Detect which cell encompasses the target text, then output its (x, y) center coordinate. 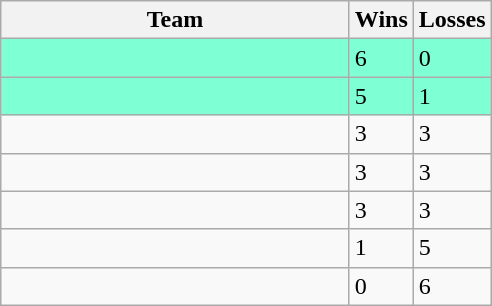
Team (176, 20)
Losses (452, 20)
Wins (381, 20)
